Identify which cell holds the provided text, then report its (X, Y) central coordinate. 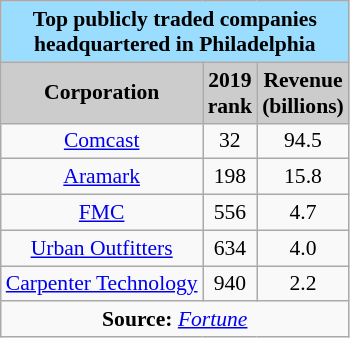
Carpenter Technology (102, 284)
Revenue(billions) (303, 92)
634 (230, 248)
15.8 (303, 177)
32 (230, 141)
94.5 (303, 141)
556 (230, 213)
198 (230, 177)
2.2 (303, 284)
Urban Outfitters (102, 248)
Top publicly traded companiesheadquartered in Philadelphia (175, 32)
Aramark (102, 177)
Source: Fortune (175, 320)
2019rank (230, 92)
Comcast (102, 141)
4.7 (303, 213)
4.0 (303, 248)
FMC (102, 213)
940 (230, 284)
Corporation (102, 92)
